From the cell containing the given text, extract its center point as (X, Y) coordinate. 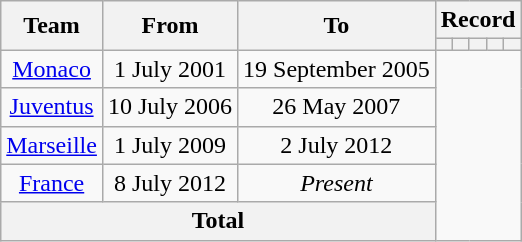
Record (478, 20)
10 July 2006 (170, 107)
Monaco (52, 69)
1 July 2009 (170, 145)
1 July 2001 (170, 69)
2 July 2012 (337, 145)
Total (218, 221)
Juventus (52, 107)
Team (52, 26)
8 July 2012 (170, 183)
To (337, 26)
26 May 2007 (337, 107)
From (170, 26)
Marseille (52, 145)
Present (337, 183)
France (52, 183)
19 September 2005 (337, 69)
